Determine the [x, y] coordinate at the center of the cell enclosing the given text.  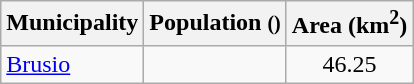
Area (km2) [350, 24]
46.25 [350, 64]
Brusio [72, 64]
Population () [215, 24]
Municipality [72, 24]
